From the cell containing the given text, extract its center point as [X, Y] coordinate. 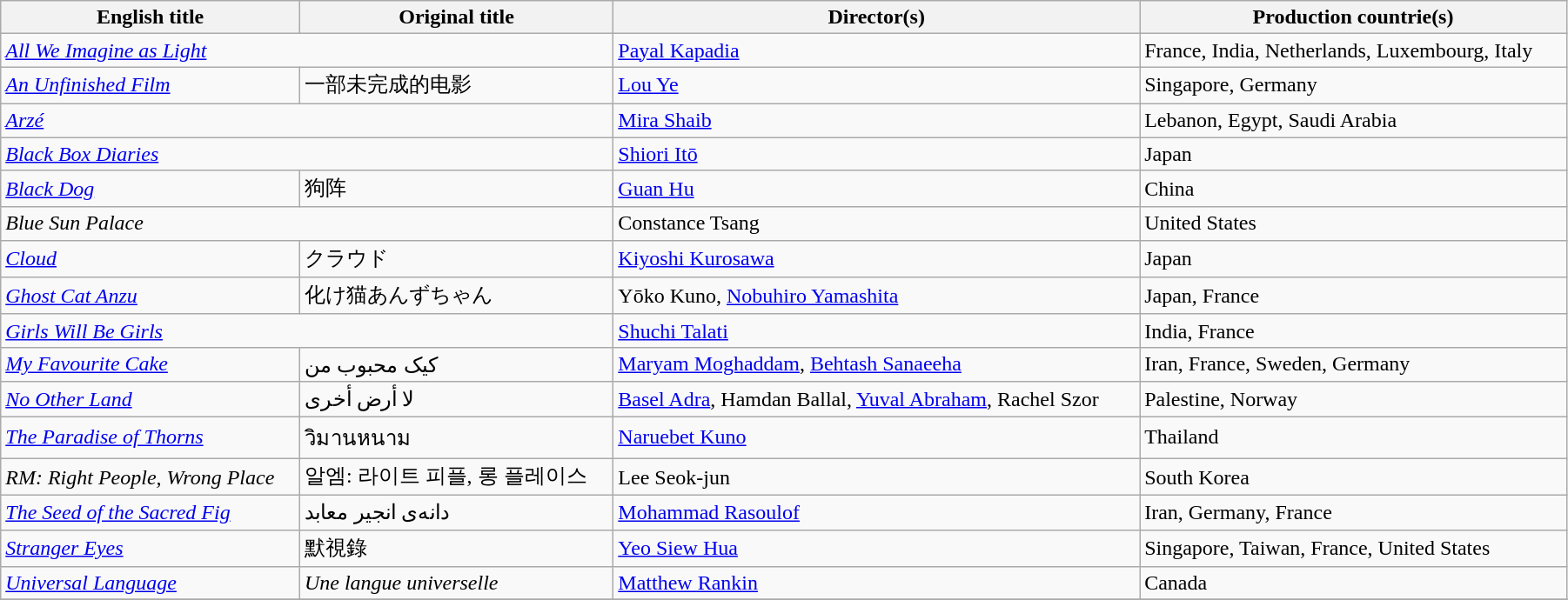
No Other Land [151, 399]
Mira Shaib [877, 120]
China [1354, 190]
Canada [1354, 583]
کیک محبوب من [456, 364]
Ghost Cat Anzu [151, 296]
Constance Tsang [877, 223]
Singapore, Germany [1354, 85]
วิมานหนาม [456, 437]
لا أرض أخرى [456, 399]
My Favourite Cake [151, 364]
The Paradise of Thorns [151, 437]
دانه‌ی انجیر معابد [456, 513]
Cloud [151, 259]
Lee Seok-jun [877, 477]
Arzé [307, 120]
Director(s) [877, 17]
一部未完成的电影 [456, 85]
Guan Hu [877, 190]
Payal Kapadia [877, 50]
Mohammad Rasoulof [877, 513]
Palestine, Norway [1354, 399]
Iran, Germany, France [1354, 513]
Singapore, Taiwan, France, United States [1354, 548]
Black Dog [151, 190]
Shuchi Talati [877, 330]
クラウド [456, 259]
India, France [1354, 330]
Lebanon, Egypt, Saudi Arabia [1354, 120]
Thailand [1354, 437]
France, India, Netherlands, Luxembourg, Italy [1354, 50]
Blue Sun Palace [307, 223]
Maryam Moghaddam, Behtash Sanaeeha [877, 364]
United States [1354, 223]
알엠: 라이트 피플, 롱 플레이스 [456, 477]
Une langue universelle [456, 583]
Stranger Eyes [151, 548]
化け猫あんずちゃん [456, 296]
English title [151, 17]
默視錄 [456, 548]
Black Box Diaries [307, 154]
狗阵 [456, 190]
Basel Adra, Hamdan Ballal, Yuval Abraham, Rachel Szor [877, 399]
RM: Right People, Wrong Place [151, 477]
Shiori Itō [877, 154]
Universal Language [151, 583]
The Seed of the Sacred Fig [151, 513]
An Unfinished Film [151, 85]
Kiyoshi Kurosawa [877, 259]
Japan, France [1354, 296]
Naruebet Kuno [877, 437]
Original title [456, 17]
Yōko Kuno, Nobuhiro Yamashita [877, 296]
Yeo Siew Hua [877, 548]
Iran, France, Sweden, Germany [1354, 364]
Girls Will Be Girls [307, 330]
All We Imagine as Light [307, 50]
Matthew Rankin [877, 583]
Production countrie(s) [1354, 17]
South Korea [1354, 477]
Lou Ye [877, 85]
